Scan for the cell matching the given text and deliver its [X, Y] coordinate at center. 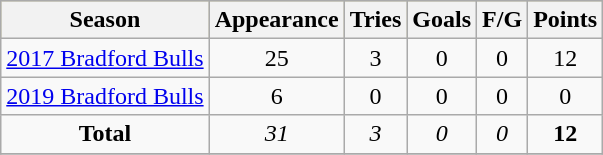
Points [566, 20]
Tries [376, 20]
F/G [502, 20]
25 [276, 58]
6 [276, 96]
Season [105, 20]
Appearance [276, 20]
31 [276, 134]
2017 Bradford Bulls [105, 58]
Goals [442, 20]
Total [105, 134]
2019 Bradford Bulls [105, 96]
